Identify which cell holds the provided text, then report its [X, Y] central coordinate. 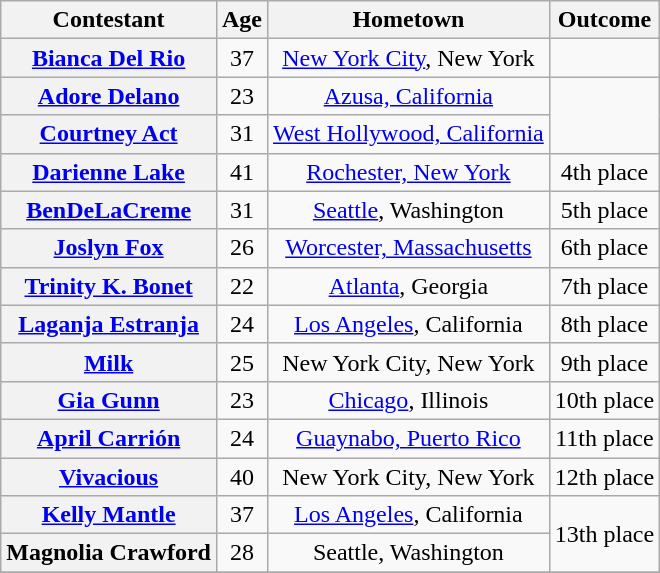
7th place [604, 286]
13th place [604, 534]
April Carrión [109, 438]
26 [242, 248]
25 [242, 362]
Chicago, Illinois [409, 400]
11th place [604, 438]
Azusa, California [409, 96]
6th place [604, 248]
Outcome [604, 20]
28 [242, 553]
Vivacious [109, 477]
Hometown [409, 20]
40 [242, 477]
12th place [604, 477]
10th place [604, 400]
Milk [109, 362]
Darienne Lake [109, 172]
Age [242, 20]
BenDeLaCreme [109, 210]
Kelly Mantle [109, 515]
Bianca Del Rio [109, 58]
Atlanta, Georgia [409, 286]
Courtney Act [109, 134]
Magnolia Crawford [109, 553]
Gia Gunn [109, 400]
4th place [604, 172]
Guaynabo, Puerto Rico [409, 438]
Trinity K. Bonet [109, 286]
5th place [604, 210]
Joslyn Fox [109, 248]
Adore Delano [109, 96]
41 [242, 172]
Contestant [109, 20]
Worcester, Massachusetts [409, 248]
West Hollywood, California [409, 134]
9th place [604, 362]
Laganja Estranja [109, 324]
22 [242, 286]
Rochester, New York [409, 172]
8th place [604, 324]
